Locate the cell with the specified text and output its [x, y] center coordinate. 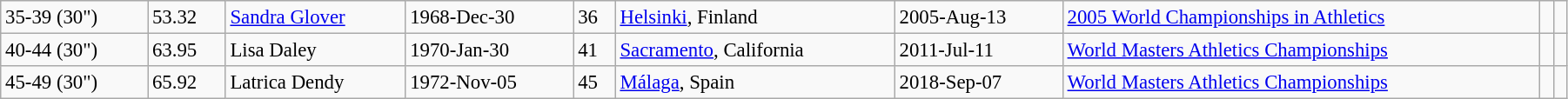
36 [594, 17]
Málaga, Spain [755, 82]
45 [594, 82]
Sacramento, California [755, 50]
Helsinki, Finland [755, 17]
1970-Jan-30 [489, 50]
53.32 [187, 17]
2005-Aug-13 [978, 17]
2011-Jul-11 [978, 50]
63.95 [187, 50]
Lisa Daley [315, 50]
40-44 (30") [75, 50]
2005 World Championships in Athletics [1301, 17]
Latrica Dendy [315, 82]
45-49 (30") [75, 82]
41 [594, 50]
2018-Sep-07 [978, 82]
Sandra Glover [315, 17]
1968-Dec-30 [489, 17]
1972-Nov-05 [489, 82]
65.92 [187, 82]
35-39 (30") [75, 17]
